For the text-containing cell, return its midpoint in [X, Y] coordinate format. 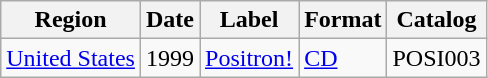
Format [343, 20]
1999 [170, 58]
Region [71, 20]
Date [170, 20]
United States [71, 58]
Label [250, 20]
POSI003 [436, 58]
Positron! [250, 58]
Catalog [436, 20]
CD [343, 58]
